Locate the cell with the specified text and output its (x, y) center coordinate. 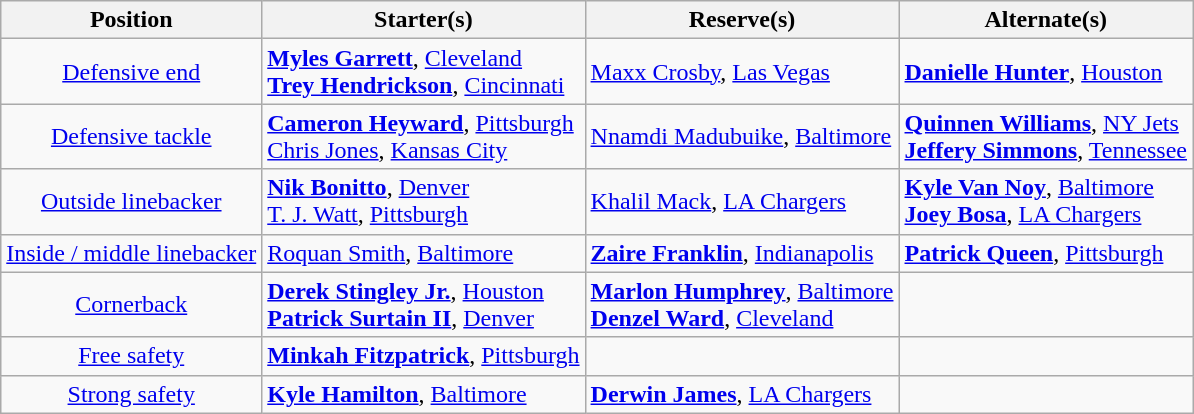
Zaire Franklin, Indianapolis (742, 253)
Reserve(s) (742, 20)
Alternate(s) (1046, 20)
Strong safety (132, 394)
Minkah Fitzpatrick, Pittsburgh (424, 356)
Roquan Smith, Baltimore (424, 253)
Kyle Van Noy, Baltimore Joey Bosa, LA Chargers (1046, 202)
Myles Garrett, Cleveland Trey Hendrickson, Cincinnati (424, 72)
Outside linebacker (132, 202)
Maxx Crosby, Las Vegas (742, 72)
Free safety (132, 356)
Nik Bonitto, Denver T. J. Watt, Pittsburgh (424, 202)
Defensive end (132, 72)
Cornerback (132, 304)
Defensive tackle (132, 136)
Derek Stingley Jr., Houston Patrick Surtain II, Denver (424, 304)
Khalil Mack, LA Chargers (742, 202)
Nnamdi Madubuike, Baltimore (742, 136)
Marlon Humphrey, Baltimore Denzel Ward, Cleveland (742, 304)
Cameron Heyward, Pittsburgh Chris Jones, Kansas City (424, 136)
Inside / middle linebacker (132, 253)
Danielle Hunter, Houston (1046, 72)
Patrick Queen, Pittsburgh (1046, 253)
Quinnen Williams, NY Jets Jeffery Simmons, Tennessee (1046, 136)
Derwin James, LA Chargers (742, 394)
Starter(s) (424, 20)
Position (132, 20)
Kyle Hamilton, Baltimore (424, 394)
